Locate the cell with the specified text and output its (x, y) center coordinate. 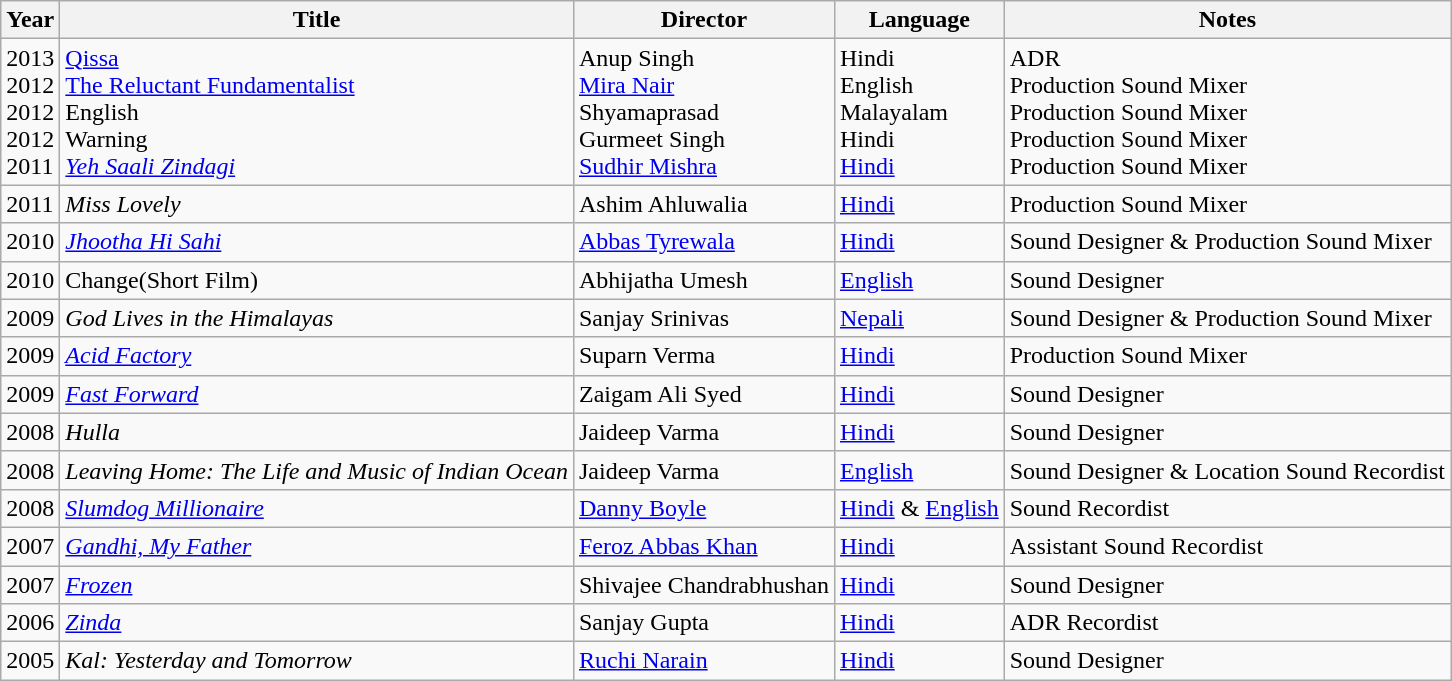
Zinda (317, 623)
Hulla (317, 432)
Abbas Tyrewala (704, 242)
ADRProduction Sound MixerProduction Sound MixerProduction Sound MixerProduction Sound Mixer (1227, 112)
QissaThe Reluctant FundamentalistEnglishWarningYeh Saali Zindagi (317, 112)
Sanjay Gupta (704, 623)
Acid Factory (317, 356)
2005 (30, 661)
Danny Boyle (704, 508)
Assistant Sound Recordist (1227, 546)
Title (317, 20)
Sound Recordist (1227, 508)
Jhootha Hi Sahi (317, 242)
Director (704, 20)
Sanjay Srinivas (704, 318)
Change(Short Film) (317, 280)
Language (919, 20)
Slumdog Millionaire (317, 508)
Hindi & English (919, 508)
Miss Lovely (317, 204)
Year (30, 20)
20132012201220122011 (30, 112)
Fast Forward (317, 394)
Leaving Home: The Life and Music of Indian Ocean (317, 470)
Kal: Yesterday and Tomorrow (317, 661)
Frozen (317, 585)
God Lives in the Himalayas (317, 318)
Abhijatha Umesh (704, 280)
Ashim Ahluwalia (704, 204)
2011 (30, 204)
ADR Recordist (1227, 623)
Anup SinghMira NairShyamaprasadGurmeet SinghSudhir Mishra (704, 112)
Suparn Verma (704, 356)
Nepali (919, 318)
Shivajee Chandrabhushan (704, 585)
Gandhi, My Father (317, 546)
Notes (1227, 20)
2006 (30, 623)
Feroz Abbas Khan (704, 546)
Ruchi Narain (704, 661)
Zaigam Ali Syed (704, 394)
HindiEnglishMalayalamHindiHindi (919, 112)
Sound Designer & Location Sound Recordist (1227, 470)
